Locate the cell with the specified text and output its (X, Y) center coordinate. 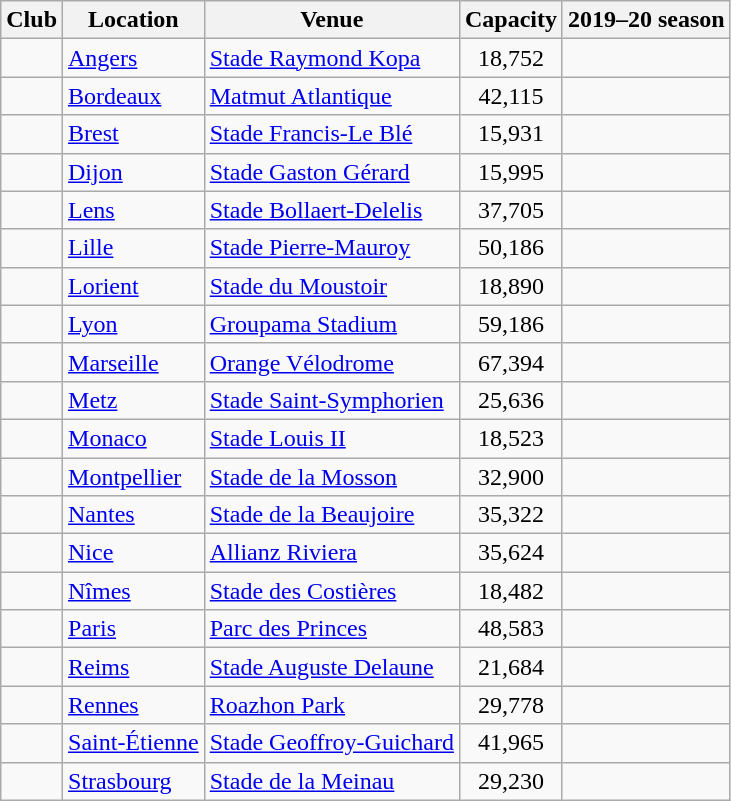
18,890 (510, 286)
Lyon (134, 324)
Groupama Stadium (332, 324)
Venue (332, 20)
Stade Bollaert-Delelis (332, 210)
21,684 (510, 667)
Location (134, 20)
Montpellier (134, 477)
Lille (134, 248)
Stade de la Mosson (332, 477)
42,115 (510, 96)
67,394 (510, 362)
Matmut Atlantique (332, 96)
35,624 (510, 553)
Paris (134, 629)
Stade du Moustoir (332, 286)
18,482 (510, 591)
37,705 (510, 210)
Allianz Riviera (332, 553)
Bordeaux (134, 96)
32,900 (510, 477)
Roazhon Park (332, 705)
Nantes (134, 515)
Lens (134, 210)
Stade des Costières (332, 591)
Reims (134, 667)
15,995 (510, 172)
Rennes (134, 705)
29,230 (510, 781)
Monaco (134, 438)
Club (32, 20)
Strasbourg (134, 781)
Stade de la Meinau (332, 781)
Stade Saint-Symphorien (332, 400)
Stade Louis II (332, 438)
29,778 (510, 705)
35,322 (510, 515)
15,931 (510, 134)
25,636 (510, 400)
Orange Vélodrome (332, 362)
Metz (134, 400)
41,965 (510, 743)
59,186 (510, 324)
Stade Francis-Le Blé (332, 134)
Stade de la Beaujoire (332, 515)
Parc des Princes (332, 629)
Angers (134, 58)
Lorient (134, 286)
Capacity (510, 20)
Marseille (134, 362)
Stade Auguste Delaune (332, 667)
Dijon (134, 172)
48,583 (510, 629)
Saint-Étienne (134, 743)
Nice (134, 553)
50,186 (510, 248)
Stade Gaston Gérard (332, 172)
Stade Pierre-Mauroy (332, 248)
Stade Raymond Kopa (332, 58)
2019–20 season (646, 20)
Stade Geoffroy-Guichard (332, 743)
Brest (134, 134)
18,752 (510, 58)
18,523 (510, 438)
Nîmes (134, 591)
